Find where the given text appears and provide that cell's center as (x, y) coordinate. 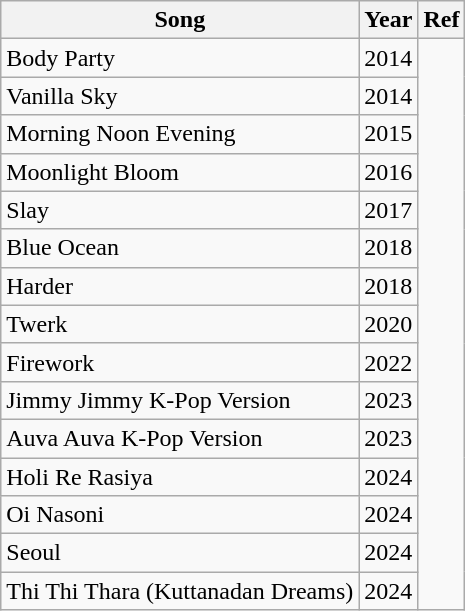
Year (388, 20)
Moonlight Bloom (180, 172)
2015 (388, 134)
Song (180, 20)
Blue Ocean (180, 248)
Vanilla Sky (180, 96)
2016 (388, 172)
Morning Noon Evening (180, 134)
Body Party (180, 58)
2017 (388, 210)
Auva Auva K-Pop Version (180, 438)
Harder (180, 286)
Thi Thi Thara (Kuttanadan Dreams) (180, 591)
Jimmy Jimmy K-Pop Version (180, 400)
Holi Re Rasiya (180, 477)
Oi Nasoni (180, 515)
Slay (180, 210)
Seoul (180, 553)
2020 (388, 324)
Ref (442, 20)
2022 (388, 362)
Twerk (180, 324)
Firework (180, 362)
